Locate the cell with the specified text and output its [x, y] center coordinate. 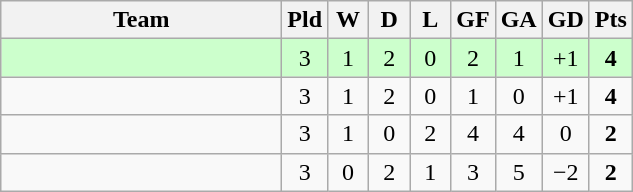
GA [518, 20]
Pts [610, 20]
L [430, 20]
GD [566, 20]
D [390, 20]
5 [518, 172]
GF [473, 20]
W [348, 20]
Pld [305, 20]
Team [142, 20]
−2 [566, 172]
